Return [x, y] of the center of cell containing provided text 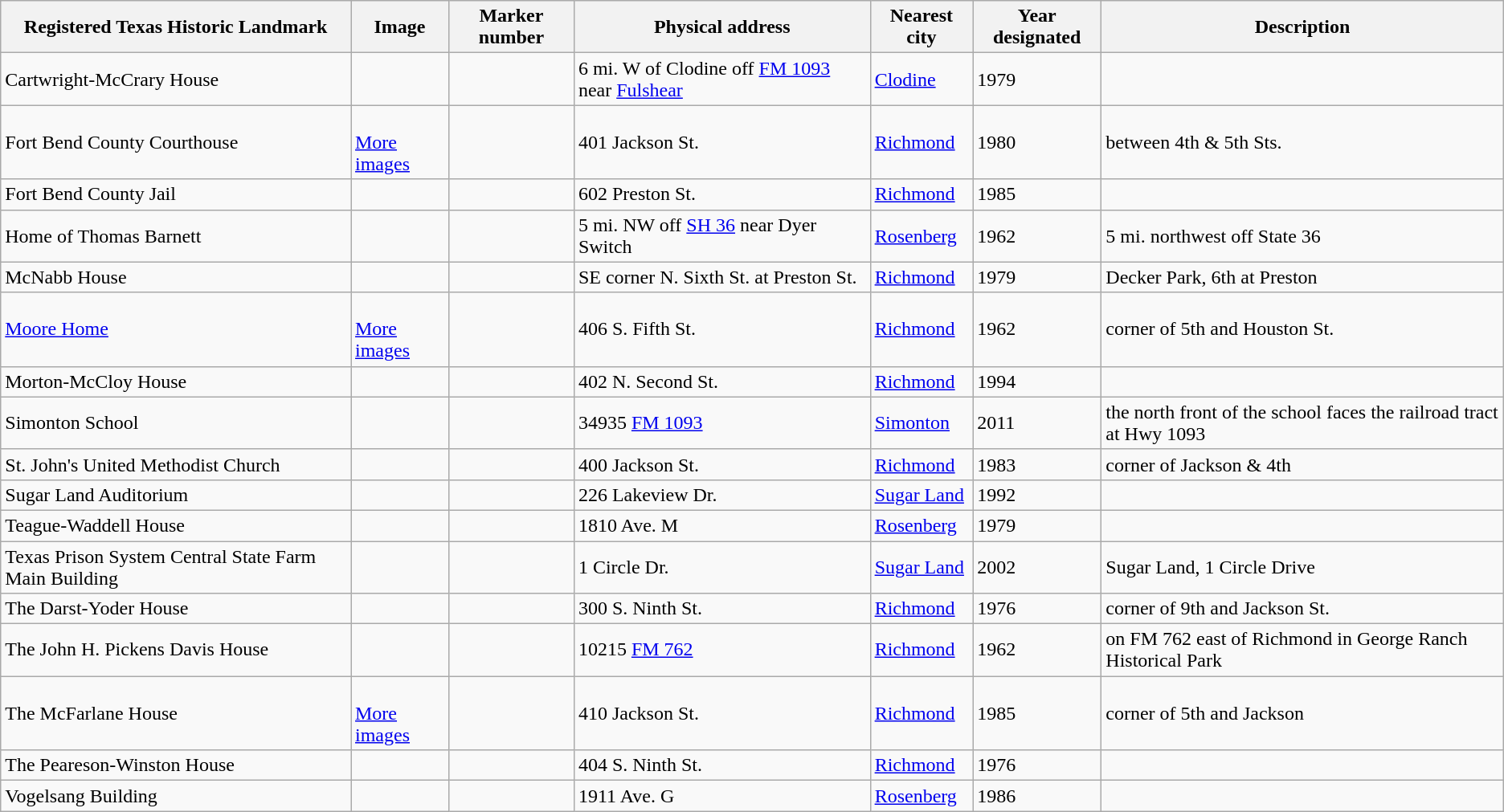
Image [399, 27]
Registered Texas Historic Landmark [176, 27]
Home of Thomas Barnett [176, 236]
the north front of the school faces the railroad tract at Hwy 1093 [1302, 422]
5 mi. NW off SH 36 near Dyer Switch [721, 236]
226 Lakeview Dr. [721, 495]
McNabb House [176, 277]
Morton-McCloy House [176, 382]
corner of 5th and Jackson [1302, 713]
St. John's United Methodist Church [176, 464]
The Darst-Yoder House [176, 609]
Year designated [1037, 27]
Fort Bend County Jail [176, 194]
300 S. Ninth St. [721, 609]
Cartwright-McCrary House [176, 79]
between 4th & 5th Sts. [1302, 142]
1980 [1037, 142]
SE corner N. Sixth St. at Preston St. [721, 277]
Fort Bend County Courthouse [176, 142]
406 S. Fifth St. [721, 329]
401 Jackson St. [721, 142]
10215 FM 762 [721, 651]
1 Circle Dr. [721, 567]
2011 [1037, 422]
34935 FM 1093 [721, 422]
Description [1302, 27]
on FM 762 east of Richmond in George Ranch Historical Park [1302, 651]
402 N. Second St. [721, 382]
Simonton [922, 422]
Vogelsang Building [176, 796]
Decker Park, 6th at Preston [1302, 277]
Clodine [922, 79]
Physical address [721, 27]
1810 Ave. M [721, 525]
410 Jackson St. [721, 713]
1994 [1037, 382]
5 mi. northwest off State 36 [1302, 236]
Simonton School [176, 422]
400 Jackson St. [721, 464]
404 S. Ninth St. [721, 765]
Moore Home [176, 329]
The John H. Pickens Davis House [176, 651]
The McFarlane House [176, 713]
Nearest city [922, 27]
1911 Ave. G [721, 796]
corner of 5th and Houston St. [1302, 329]
602 Preston St. [721, 194]
1983 [1037, 464]
1986 [1037, 796]
Sugar Land Auditorium [176, 495]
Marker number [512, 27]
Texas Prison System Central State Farm Main Building [176, 567]
6 mi. W of Clodine off FM 1093 near Fulshear [721, 79]
Sugar Land, 1 Circle Drive [1302, 567]
The Peareson-Winston House [176, 765]
1992 [1037, 495]
Teague-Waddell House [176, 525]
corner of 9th and Jackson St. [1302, 609]
corner of Jackson & 4th [1302, 464]
2002 [1037, 567]
